Return [x, y] of the center of cell containing provided text 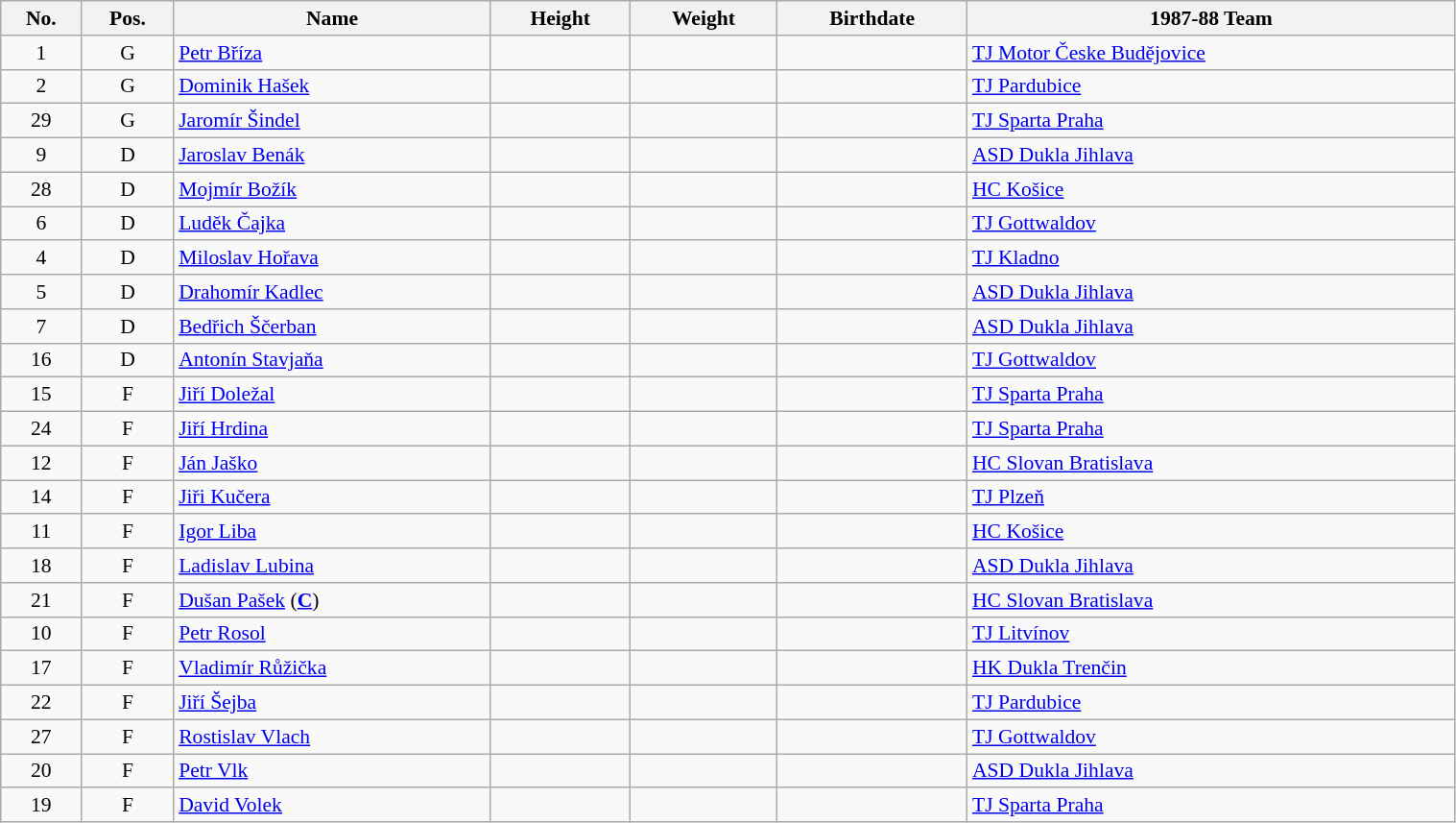
Pos. [128, 18]
Drahomír Kadlec [332, 292]
7 [41, 327]
1987-88 Team [1211, 18]
Birthdate [871, 18]
Jiři Kučera [332, 497]
David Volek [332, 806]
Ladislav Lubina [332, 566]
Name [332, 18]
Mojmír Božík [332, 189]
14 [41, 497]
6 [41, 224]
22 [41, 703]
2 [41, 86]
Igor Liba [332, 532]
9 [41, 156]
Luděk Čajka [332, 224]
29 [41, 121]
17 [41, 668]
Jaromír Šindel [332, 121]
No. [41, 18]
Miloslav Hořava [332, 258]
TJ Plzeň [1211, 497]
Ján Jaško [332, 463]
16 [41, 360]
Petr Vlk [332, 771]
Petr Rosol [332, 634]
Rostislav Vlach [332, 737]
21 [41, 600]
TJ Motor Česke Budějovice [1211, 53]
Jaroslav Benák [332, 156]
Petr Bříza [332, 53]
10 [41, 634]
12 [41, 463]
5 [41, 292]
Antonín Stavjaňa [332, 360]
Dušan Pašek (C) [332, 600]
28 [41, 189]
15 [41, 395]
Weight [703, 18]
HK Dukla Trenčin [1211, 668]
Jiří Šejba [332, 703]
19 [41, 806]
Jiří Hrdina [332, 429]
Vladimír Růžička [332, 668]
11 [41, 532]
TJ Litvínov [1211, 634]
4 [41, 258]
1 [41, 53]
20 [41, 771]
Jiří Doležal [332, 395]
27 [41, 737]
TJ Kladno [1211, 258]
Dominik Hašek [332, 86]
18 [41, 566]
24 [41, 429]
Height [561, 18]
Bedřich Ščerban [332, 327]
